For the text-containing cell, return its midpoint in (x, y) coordinate format. 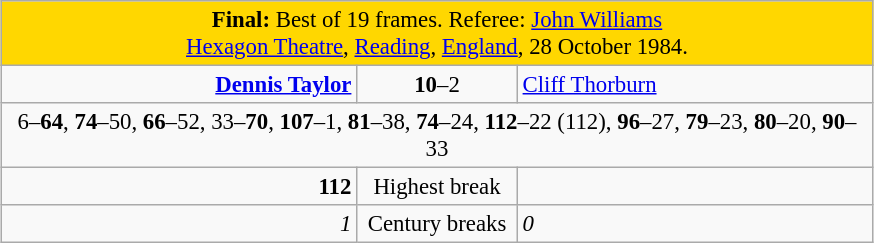
0 (695, 224)
6–64, 74–50, 66–52, 33–70, 107–1, 81–38, 74–24, 112–22 (112), 96–27, 79–23, 80–20, 90–33 (437, 136)
1 (179, 224)
Cliff Thorburn (695, 85)
10–2 (438, 85)
Dennis Taylor (179, 85)
Highest break (438, 187)
Century breaks (438, 224)
112 (179, 187)
Final: Best of 19 frames. Referee: John Williams Hexagon Theatre, Reading, England, 28 October 1984. (437, 34)
